Extract the [x, y] coordinate from the center of the cell holding the provided text.  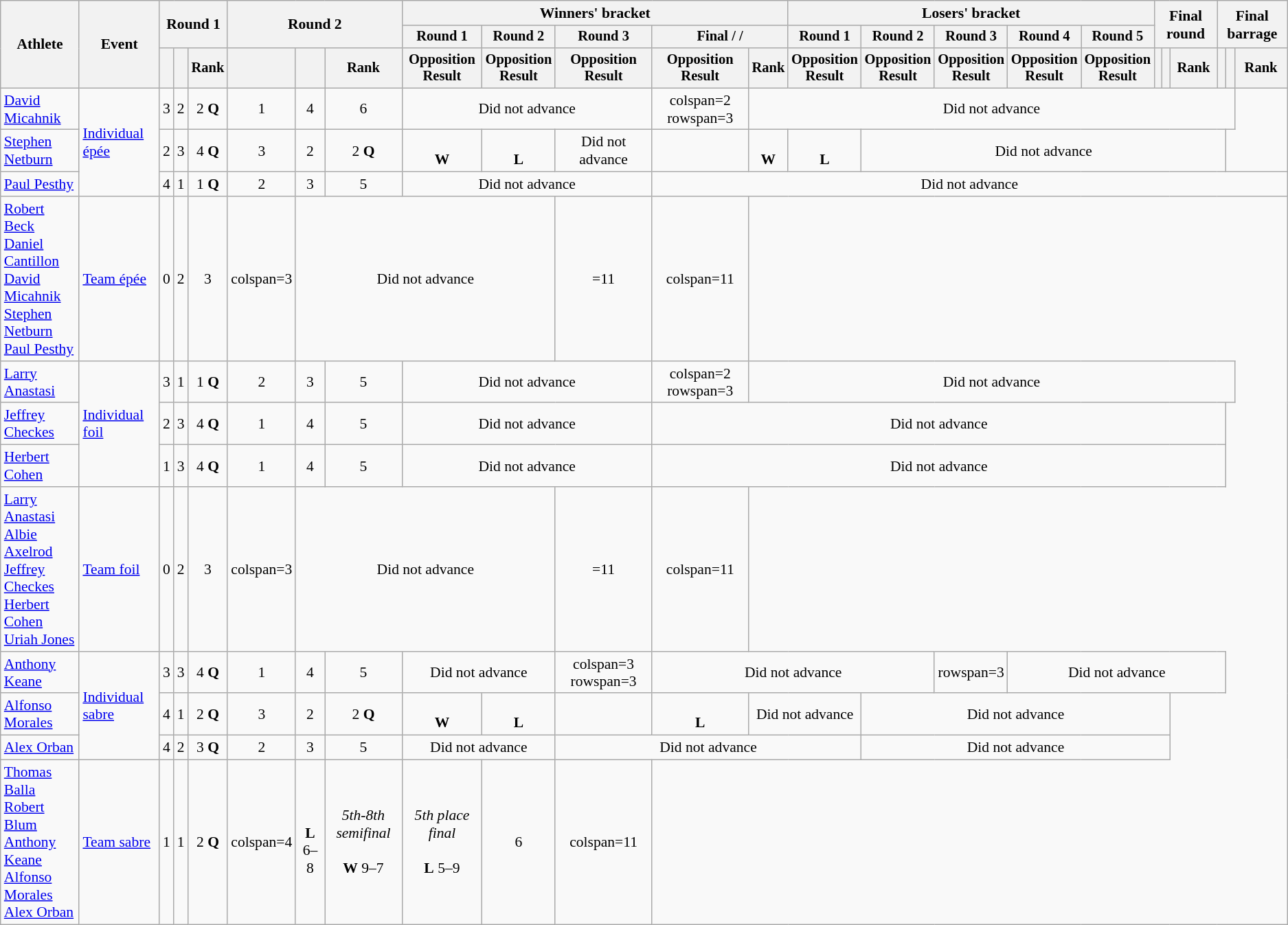
Robert BeckDaniel CantillonDavid MicahnikStephen NetburnPaul Pesthy [40, 279]
Individual foil [119, 424]
5th place finalL 5–9 [442, 843]
Individual sabre [119, 706]
3 Q [208, 748]
Stephen Netburn [40, 151]
Herbert Cohen [40, 466]
Larry AnastasiAlbie AxelrodJeffrey CheckesHerbert CohenUriah Jones [40, 569]
Team épée [119, 279]
Round 4 [1044, 37]
Final / / [720, 37]
Team foil [119, 569]
Alfonso Morales [40, 714]
rowspan=3 [971, 673]
Round 5 [1118, 37]
Athlete [40, 44]
Alex Orban [40, 748]
David Micahnik [40, 109]
Final round [1186, 25]
Jeffrey Checkes [40, 424]
Thomas BallaRobert BlumAnthony KeaneAlfonso MoralesAlex Orban [40, 843]
5th-8th semifinalW 9–7 [364, 843]
Anthony Keane [40, 673]
Team sabre [119, 843]
Larry Anastasi [40, 382]
Final barrage [1252, 25]
Winners' bracket [595, 13]
Paul Pesthy [40, 184]
Event [119, 44]
colspan=4 [261, 843]
colspan=3 rowspan=3 [603, 673]
Individual épée [119, 142]
Losers' bracket [971, 13]
L 6–8 [310, 843]
